Detect which cell encompasses the target text, then output its [x, y] center coordinate. 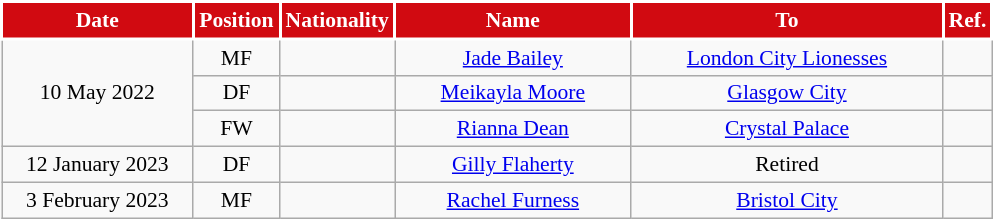
Bristol City [787, 200]
Name [514, 20]
Ref. [968, 20]
To [787, 20]
Meikayla Moore [514, 93]
Glasgow City [787, 93]
Gilly Flaherty [514, 165]
Jade Bailey [514, 57]
12 January 2023 [98, 165]
London City Lionesses [787, 57]
Nationality [338, 20]
Date [98, 20]
FW [236, 129]
Rachel Furness [514, 200]
Retired [787, 165]
3 February 2023 [98, 200]
Rianna Dean [514, 129]
Crystal Palace [787, 129]
Position [236, 20]
10 May 2022 [98, 93]
